Return the (X, Y) coordinate for the center point of the cell that contains the specified text.  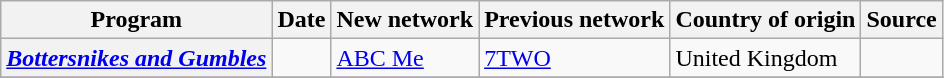
Program (136, 20)
7TWO (574, 58)
United Kingdom (766, 58)
Source (902, 20)
ABC Me (405, 58)
Previous network (574, 20)
Country of origin (766, 20)
Bottersnikes and Gumbles (136, 58)
New network (405, 20)
Date (302, 20)
